Search for the cell housing the specified text and yield its (x, y) center coordinate. 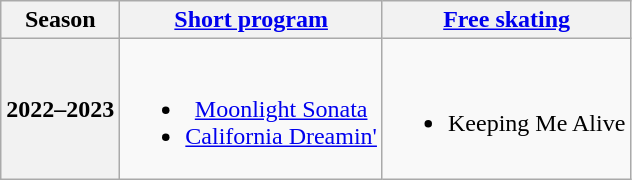
2022–2023 (60, 109)
Short program (252, 20)
Moonlight Sonata California Dreamin' (252, 109)
Keeping Me Alive (506, 109)
Season (60, 20)
Free skating (506, 20)
